Return [X, Y] of the center of cell containing provided text 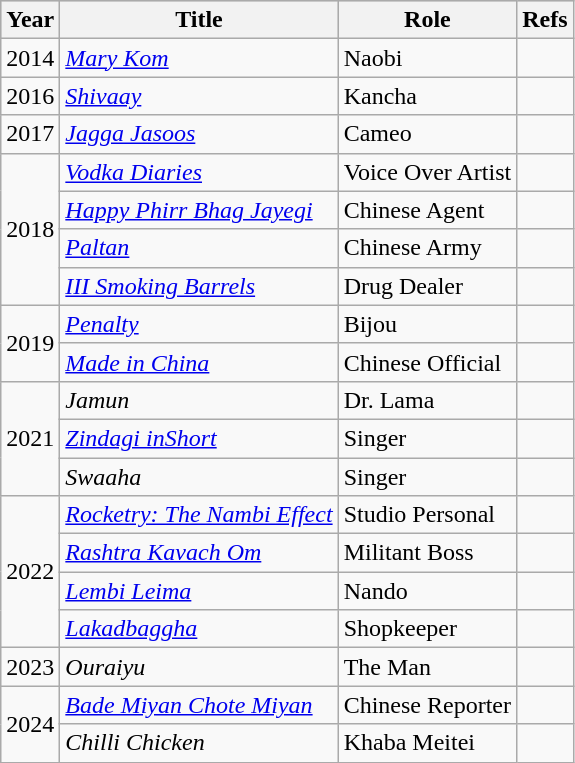
2021 [30, 438]
2018 [30, 229]
Rashtra Kavach Om [199, 553]
Role [428, 20]
Chinese Official [428, 362]
2019 [30, 343]
Drug Dealer [428, 286]
2016 [30, 96]
Cameo [428, 134]
Jamun [199, 400]
Voice Over Artist [428, 172]
Mary Kom [199, 58]
Swaaha [199, 477]
The Man [428, 667]
Khaba Meitei [428, 743]
Dr. Lama [428, 400]
2024 [30, 724]
Shivaay [199, 96]
Chinese Agent [428, 210]
Kancha [428, 96]
Bijou [428, 324]
Lembi Leima [199, 591]
Year [30, 20]
Title [199, 20]
2014 [30, 58]
Shopkeeper [428, 629]
Refs [545, 20]
2022 [30, 572]
Ouraiyu [199, 667]
Paltan [199, 248]
Chinese Army [428, 248]
Studio Personal [428, 515]
Lakadbaggha [199, 629]
III Smoking Barrels [199, 286]
Penalty [199, 324]
Vodka Diaries [199, 172]
Naobi [428, 58]
Chilli Chicken [199, 743]
Made in China [199, 362]
Chinese Reporter [428, 705]
Rocketry: The Nambi Effect [199, 515]
Nando [428, 591]
Jagga Jasoos [199, 134]
Militant Boss [428, 553]
Zindagi inShort [199, 438]
Bade Miyan Chote Miyan [199, 705]
Happy Phirr Bhag Jayegi [199, 210]
2023 [30, 667]
2017 [30, 134]
